Identify which cell holds the provided text, then report its [x, y] central coordinate. 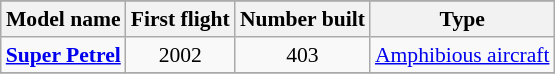
Amphibious aircraft [462, 55]
Number built [302, 19]
2002 [180, 55]
Type [462, 19]
403 [302, 55]
Super Petrel [64, 55]
First flight [180, 19]
Model name [64, 19]
